Provide the (x, y) coordinate of the cell's center where the given text is located.  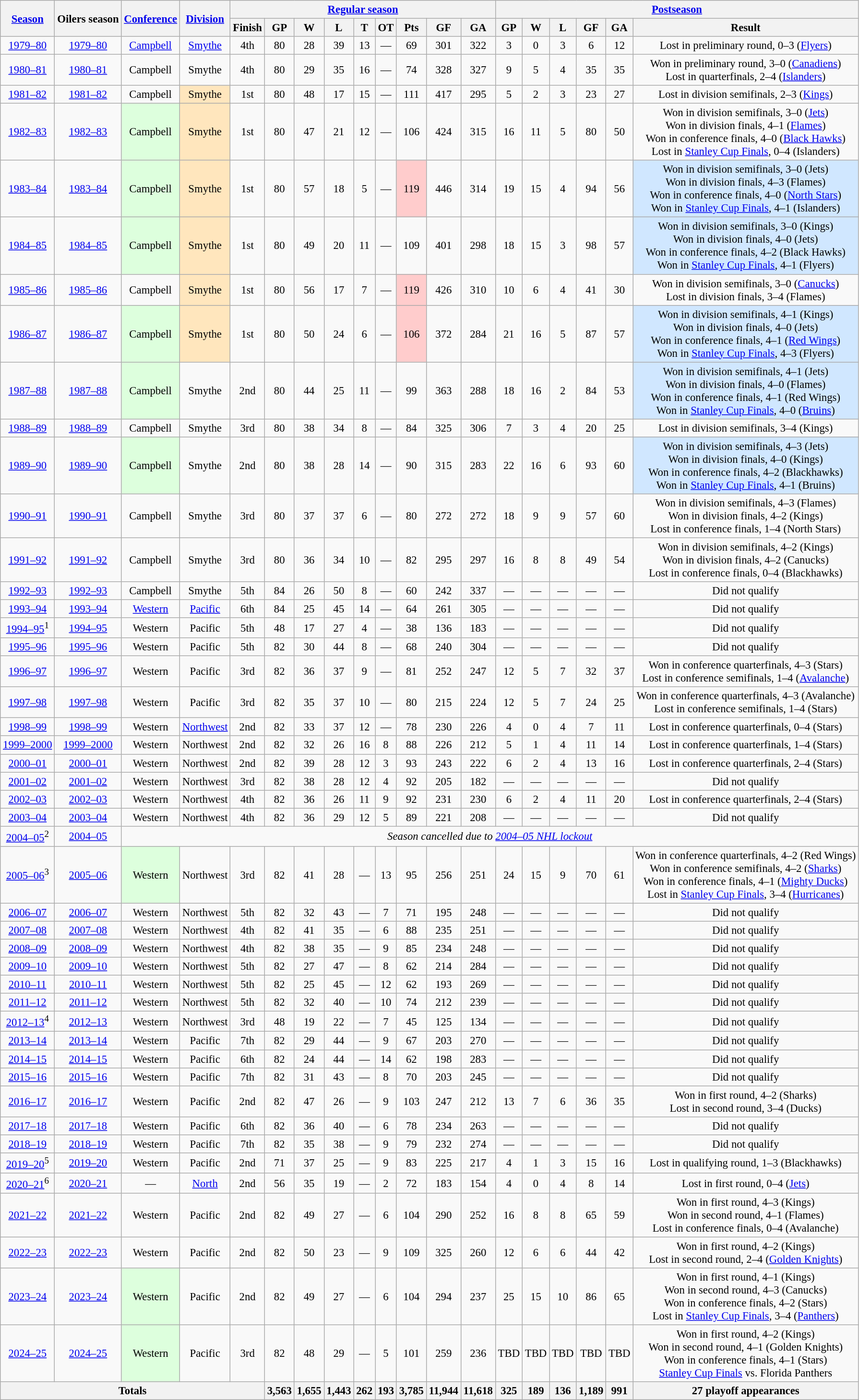
134 (478, 1022)
304 (478, 647)
224 (478, 702)
222 (478, 763)
OT (386, 28)
205 (443, 781)
Totals (132, 1391)
33 (309, 727)
T (365, 28)
Oilers season (88, 18)
231 (443, 799)
237 (478, 1297)
125 (443, 1022)
98 (591, 246)
111 (411, 94)
103 (411, 1101)
327 (478, 70)
290 (443, 1215)
Lost in division semifinals, 3–4 (Kings) (746, 428)
Won in first round, 4–2 (Kings)Lost in second round, 2–4 (Golden Knights) (746, 1253)
208 (478, 817)
214 (443, 966)
274 (478, 1144)
314 (478, 189)
89 (411, 817)
242 (443, 591)
263 (478, 1126)
260 (478, 1253)
Won in preliminary round, 3–0 (Canadiens)Lost in quarterfinals, 2–4 (Islanders) (746, 70)
401 (443, 246)
446 (443, 189)
363 (443, 390)
294 (443, 1297)
101 (411, 1353)
306 (478, 428)
424 (443, 132)
Lost in preliminary round, 0–3 (Flyers) (746, 46)
189 (536, 1391)
262 (365, 1391)
69 (411, 46)
Season cancelled due to 2004–05 NHL lockout (490, 836)
195 (443, 912)
59 (620, 1215)
81 (411, 671)
Won in first round, 4–2 (Sharks)Lost in second round, 3–4 (Ducks) (746, 1101)
1,443 (339, 1391)
Lost in conference quarterfinals, 1–4 (Stars) (746, 745)
27 playoff appearances (746, 1391)
11,944 (443, 1391)
Season (28, 18)
90 (411, 465)
79 (411, 1144)
225 (443, 1163)
Won in division semifinals, 3–0 (Canucks)Lost in division finals, 3–4 (Flames) (746, 290)
301 (443, 46)
Result (746, 28)
Won in conference quarterfinals, 4–3 (Avalanche)Lost in conference semifinals, 1–4 (Stars) (746, 702)
310 (478, 290)
372 (443, 334)
259 (443, 1353)
61 (620, 875)
Won in division semifinals, 4–2 (Kings)Won in division finals, 4–2 (Canucks)Lost in conference finals, 0–4 (Blackhawks) (746, 560)
1994–951 (28, 628)
Won in first round, 4–3 (Kings)Won in second round, 4–1 (Flames)Lost in conference finals, 0–4 (Avalanche) (746, 1215)
64 (411, 609)
1,189 (591, 1391)
2004–05 (88, 836)
Lost in first round, 0–4 (Jets) (746, 1183)
232 (443, 1144)
Lost in qualifying round, 1–3 (Blackhawks) (746, 1163)
236 (478, 1353)
3,785 (411, 1391)
217 (478, 1163)
72 (411, 1183)
31 (309, 1077)
2004–052 (28, 836)
Finish (248, 28)
2005–063 (28, 875)
243 (443, 763)
198 (443, 1059)
2012–134 (28, 1022)
94 (591, 189)
417 (443, 94)
Lost in conference quarterfinals, 0–4 (Stars) (746, 727)
221 (443, 817)
Won in conference quarterfinals, 4–3 (Stars)Lost in conference semifinals, 1–4 (Avalanche) (746, 671)
85 (411, 949)
2005–06 (88, 875)
337 (478, 591)
86 (591, 1297)
240 (443, 647)
3,563 (279, 1391)
11,618 (478, 1391)
215 (443, 702)
87 (591, 334)
256 (443, 875)
270 (478, 1041)
235 (443, 930)
Won in first round, 4–2 (Kings) Won in second round, 4–1 (Golden Knights)Won in conference finals, 4–1 (Stars)Stanley Cup Finals vs. Florida Panthers (746, 1353)
Won in first round, 4–1 (Kings)Won in second round, 4–3 (Canucks)Won in conference finals, 4–2 (Stars)Lost in Stanley Cup Finals, 3–4 (Panthers) (746, 1297)
245 (478, 1077)
68 (411, 647)
269 (478, 985)
2012–13 (88, 1022)
67 (411, 1041)
North (205, 1183)
Conference (151, 18)
991 (620, 1391)
2020–216 (28, 1183)
288 (478, 390)
1994–95 (88, 628)
Division (205, 18)
Postseason (677, 10)
2020–21 (88, 1183)
297 (478, 560)
328 (443, 70)
154 (478, 1183)
99 (411, 390)
95 (411, 875)
2019–205 (28, 1163)
322 (478, 46)
42 (620, 1253)
261 (443, 609)
1,655 (309, 1391)
239 (478, 1002)
426 (443, 290)
Won in division semifinals, 4–3 (Flames)Won in division finals, 4–2 (Kings)Lost in conference finals, 1–4 (North Stars) (746, 516)
83 (411, 1163)
54 (620, 560)
298 (478, 246)
305 (478, 609)
Pts (411, 28)
Lost in division semifinals, 2–3 (Kings) (746, 94)
53 (620, 390)
182 (478, 781)
2019–20 (88, 1163)
Regular season (363, 10)
